Determine the (x, y) coordinate at the center of the cell enclosing the given text.  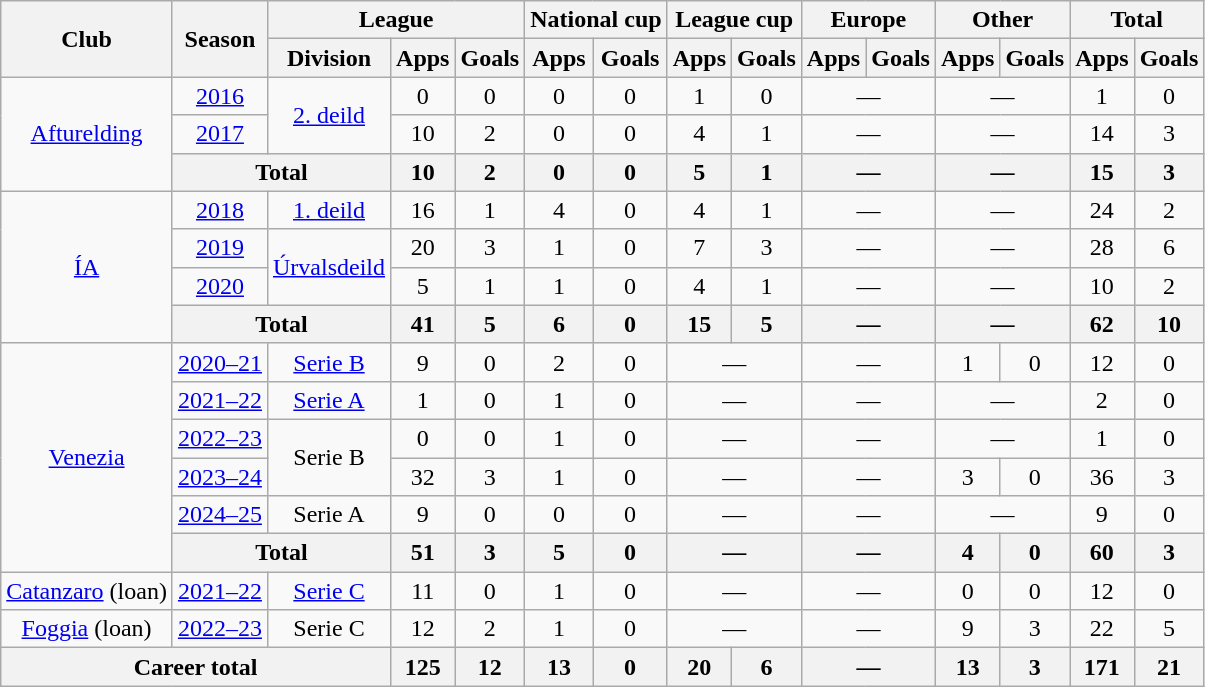
League (396, 20)
2017 (220, 134)
171 (1102, 667)
1. deild (328, 210)
2020–21 (220, 362)
62 (1102, 324)
ÍA (87, 267)
Season (220, 39)
2018 (220, 210)
32 (423, 477)
2019 (220, 248)
Other (1002, 20)
16 (423, 210)
2. deild (328, 115)
Division (328, 58)
51 (423, 553)
Europe (868, 20)
2024–25 (220, 515)
National cup (596, 20)
Afturelding (87, 134)
League cup (734, 20)
2023–24 (220, 477)
Career total (196, 667)
7 (699, 248)
Catanzaro (loan) (87, 591)
14 (1102, 134)
Úrvalsdeild (328, 267)
36 (1102, 477)
2016 (220, 96)
Foggia (loan) (87, 629)
21 (1169, 667)
Club (87, 39)
125 (423, 667)
41 (423, 324)
24 (1102, 210)
2020 (220, 286)
28 (1102, 248)
22 (1102, 629)
60 (1102, 553)
Venezia (87, 457)
11 (423, 591)
